For the text-containing cell, return its midpoint in [x, y] coordinate format. 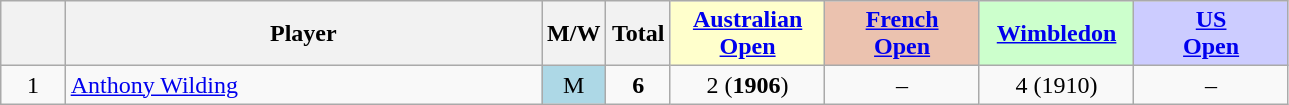
M/W [574, 34]
Total [638, 34]
US Open [1212, 34]
Anthony Wilding [303, 85]
M [574, 85]
Australian Open [747, 34]
French Open [902, 34]
Player [303, 34]
Wimbledon [1056, 34]
2 (1906) [747, 85]
4 (1910) [1056, 85]
6 [638, 85]
1 [33, 85]
